Search for the cell housing the specified text and yield its [X, Y] center coordinate. 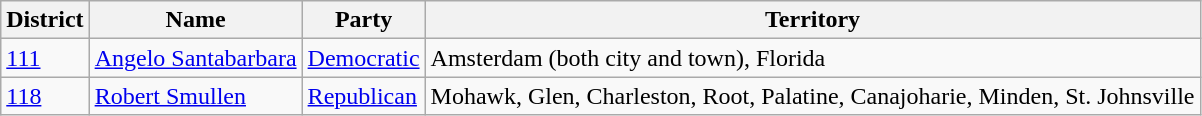
Amsterdam (both city and town), Florida [812, 58]
118 [45, 96]
Republican [364, 96]
Angelo Santabarbara [196, 58]
111 [45, 58]
Robert Smullen [196, 96]
Mohawk, Glen, Charleston, Root, Palatine, Canajoharie, Minden, St. Johnsville [812, 96]
District [45, 20]
Territory [812, 20]
Party [364, 20]
Name [196, 20]
Democratic [364, 58]
